Capture the cell that displays the provided text and extract its [X, Y] central coordinate. 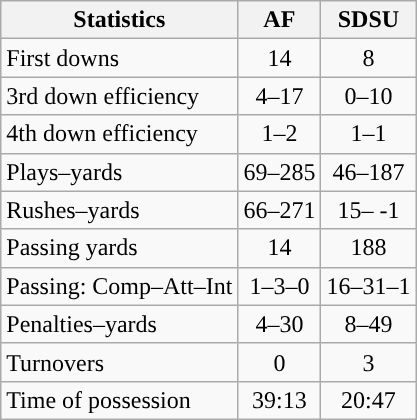
8 [368, 58]
39:13 [280, 400]
4–30 [280, 324]
Passing yards [120, 248]
4–17 [280, 96]
Statistics [120, 20]
20:47 [368, 400]
1–2 [280, 134]
SDSU [368, 20]
AF [280, 20]
1–3–0 [280, 286]
69–285 [280, 172]
16–31–1 [368, 286]
8–49 [368, 324]
Penalties–yards [120, 324]
Passing: Comp–Att–Int [120, 286]
188 [368, 248]
4th down efficiency [120, 134]
0 [280, 362]
Turnovers [120, 362]
First downs [120, 58]
66–271 [280, 210]
3rd down efficiency [120, 96]
0–10 [368, 96]
15– -1 [368, 210]
Plays–yards [120, 172]
3 [368, 362]
46–187 [368, 172]
Time of possession [120, 400]
1–1 [368, 134]
Rushes–yards [120, 210]
